Find where the given text appears and provide that cell's center as (x, y) coordinate. 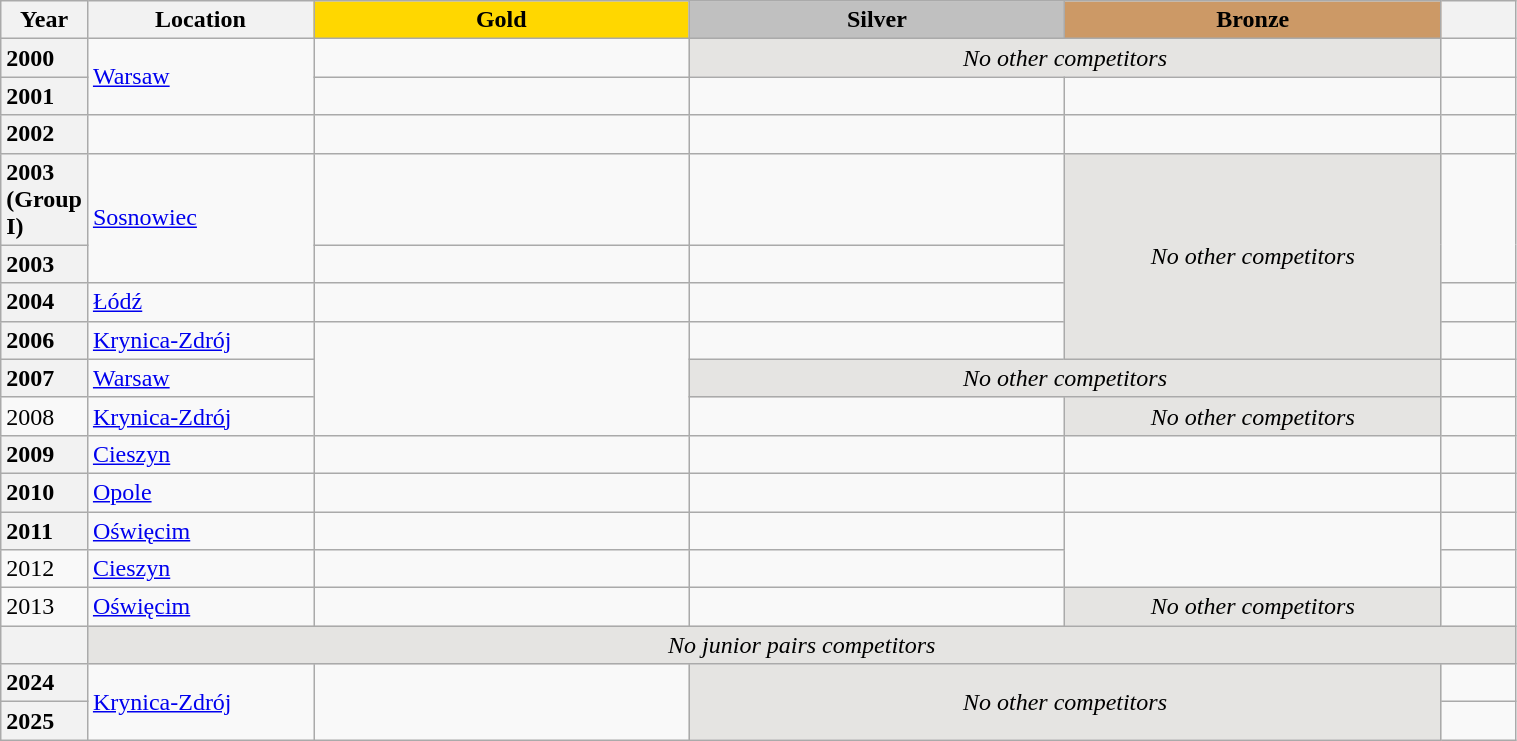
2004 (44, 302)
2009 (44, 454)
2010 (44, 492)
2000 (44, 58)
Łódź (200, 302)
2006 (44, 340)
2003 (44, 264)
2012 (44, 569)
Year (44, 20)
2003(Group I) (44, 199)
2011 (44, 531)
2007 (44, 378)
2002 (44, 134)
Silver (877, 20)
2024 (44, 683)
2013 (44, 607)
2001 (44, 96)
Sosnowiec (200, 218)
No junior pairs competitors (802, 645)
2025 (44, 721)
Bronze (1253, 20)
Gold (502, 20)
Location (200, 20)
Opole (200, 492)
2008 (44, 416)
